Identify which cell holds the provided text, then report its [x, y] central coordinate. 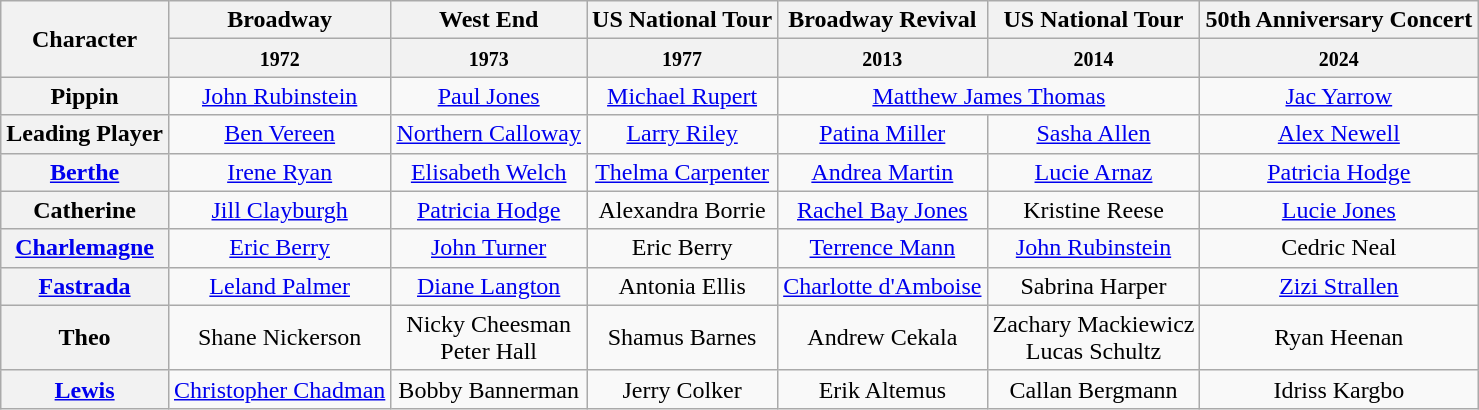
Cedric Neal [1339, 248]
Patina Miller [882, 134]
Character [85, 39]
Diane Langton [489, 286]
2013 [882, 58]
Terrence Mann [882, 248]
Callan Bergmann [1094, 389]
Lucie Jones [1339, 210]
Larry Riley [682, 134]
Erik Altemus [882, 389]
Paul Jones [489, 96]
Antonia Ellis [682, 286]
50th Anniversary Concert [1339, 20]
1977 [682, 58]
1972 [279, 58]
Shamus Barnes [682, 338]
Charlemagne [85, 248]
West End [489, 20]
Matthew James Thomas [989, 96]
Catherine [85, 210]
Leland Palmer [279, 286]
Fastrada [85, 286]
Charlotte d'Amboise [882, 286]
Ben Vereen [279, 134]
Northern Calloway [489, 134]
Theo [85, 338]
Leading Player [85, 134]
Jill Clayburgh [279, 210]
2024 [1339, 58]
2014 [1094, 58]
Zizi Strallen [1339, 286]
1973 [489, 58]
Pippin [85, 96]
Broadway Revival [882, 20]
Sasha Allen [1094, 134]
Jerry Colker [682, 389]
Kristine Reese [1094, 210]
Broadway [279, 20]
Shane Nickerson [279, 338]
John Turner [489, 248]
Rachel Bay Jones [882, 210]
Jac Yarrow [1339, 96]
Andrea Martin [882, 172]
Sabrina Harper [1094, 286]
Lucie Arnaz [1094, 172]
Alex Newell [1339, 134]
Idriss Kargbo [1339, 389]
Berthe [85, 172]
Alexandra Borrie [682, 210]
Bobby Bannerman [489, 389]
Lewis [85, 389]
Irene Ryan [279, 172]
Nicky CheesmanPeter Hall [489, 338]
Christopher Chadman [279, 389]
Zachary MackiewiczLucas Schultz [1094, 338]
Andrew Cekala [882, 338]
Michael Rupert [682, 96]
Elisabeth Welch [489, 172]
Thelma Carpenter [682, 172]
Ryan Heenan [1339, 338]
